Provide the [x, y] coordinate of the cell's center where the given text is located.  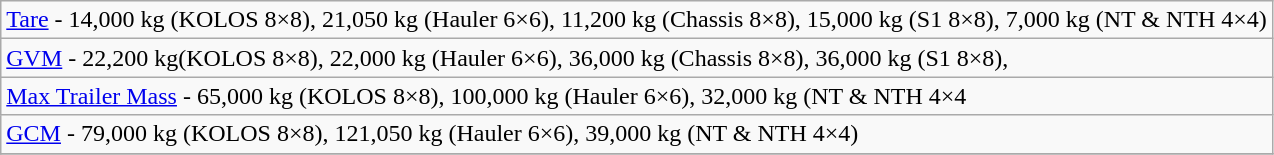
GCM - 79,000 kg (KOLOS 8×8), 121,050 kg (Hauler 6×6), 39,000 kg (NT & NTH 4×4) [637, 134]
Max Trailer Mass - 65,000 kg (KOLOS 8×8), 100,000 kg (Hauler 6×6), 32,000 kg (NT & NTH 4×4 [637, 96]
Tare - 14,000 kg (KOLOS 8×8), 21,050 kg (Hauler 6×6), 11,200 kg (Chassis 8×8), 15,000 kg (S1 8×8), 7,000 kg (NT & NTH 4×4) [637, 20]
GVM - 22,200 kg(KOLOS 8×8), 22,000 kg (Hauler 6×6), 36,000 kg (Chassis 8×8), 36,000 kg (S1 8×8), [637, 58]
